Return the (x, y) coordinate for the center point of the cell that contains the specified text.  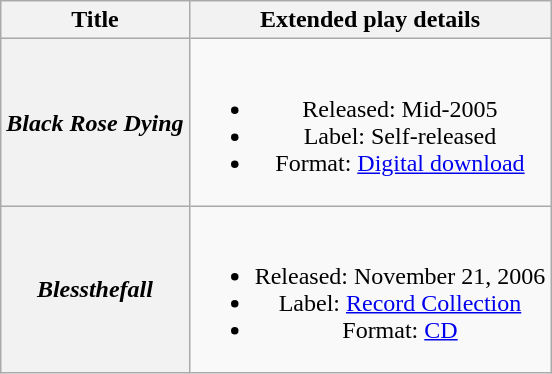
Title (95, 20)
Released: Mid-2005Label: Self-releasedFormat: Digital download (370, 122)
Black Rose Dying (95, 122)
Blessthefall (95, 290)
Released: November 21, 2006Label: Record CollectionFormat: CD (370, 290)
Extended play details (370, 20)
